Pinpoint the cell where the given text exists, returning its (X, Y) midpoint coordinate. 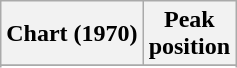
Peak position (189, 34)
Chart (1970) (72, 34)
